Locate the cell with the specified text and output its (x, y) center coordinate. 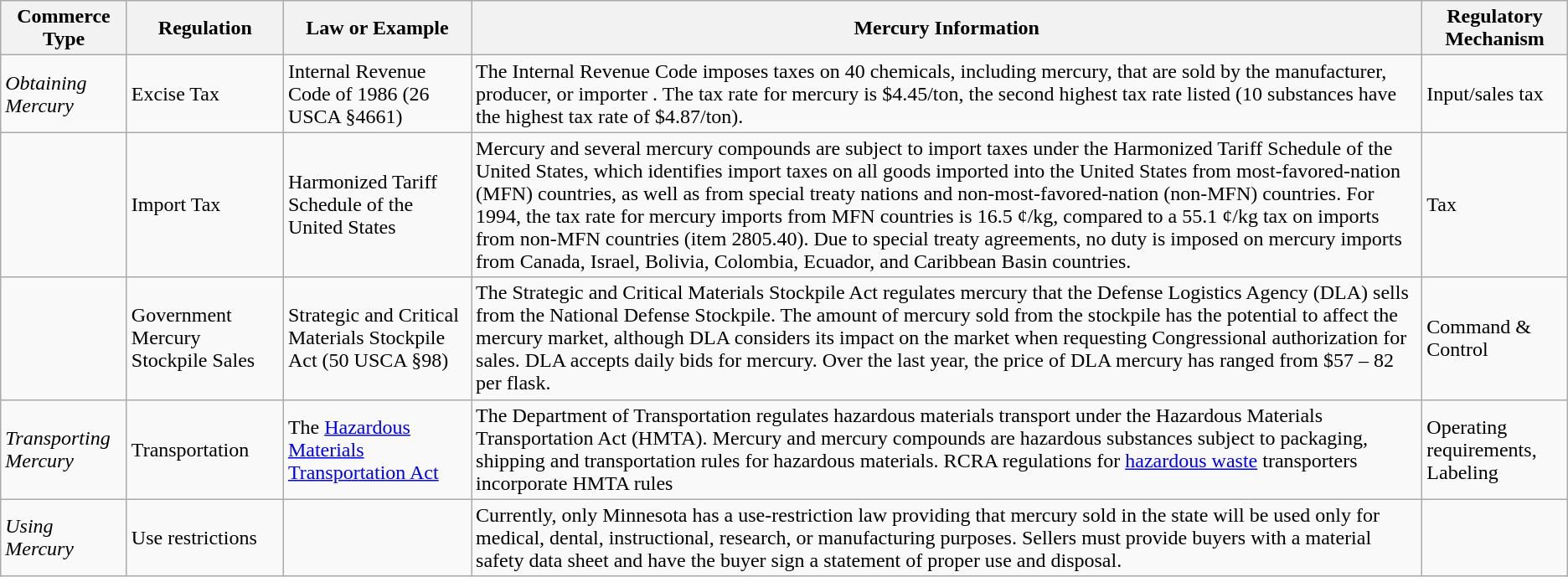
Mercury Information (946, 28)
Strategic and Critical Materials Stockpile Act (50 USCA §98) (377, 338)
Tax (1494, 204)
Regulatory Mechanism (1494, 28)
Operating requirements, Labeling (1494, 449)
Harmonized Tariff Schedule of the United States (377, 204)
The Hazardous Materials Transportation Act (377, 449)
Internal Revenue Code of 1986 (26 USCA §4661) (377, 94)
Commerce Type (64, 28)
Transportation (204, 449)
Regulation (204, 28)
Excise Tax (204, 94)
Obtaining Mercury (64, 94)
Command & Control (1494, 338)
Import Tax (204, 204)
Use restrictions (204, 538)
Government Mercury Stockpile Sales (204, 338)
Using Mercury (64, 538)
Input/sales tax (1494, 94)
Transporting Mercury (64, 449)
Law or Example (377, 28)
